Pinpoint the cell where the given text exists, returning its (x, y) midpoint coordinate. 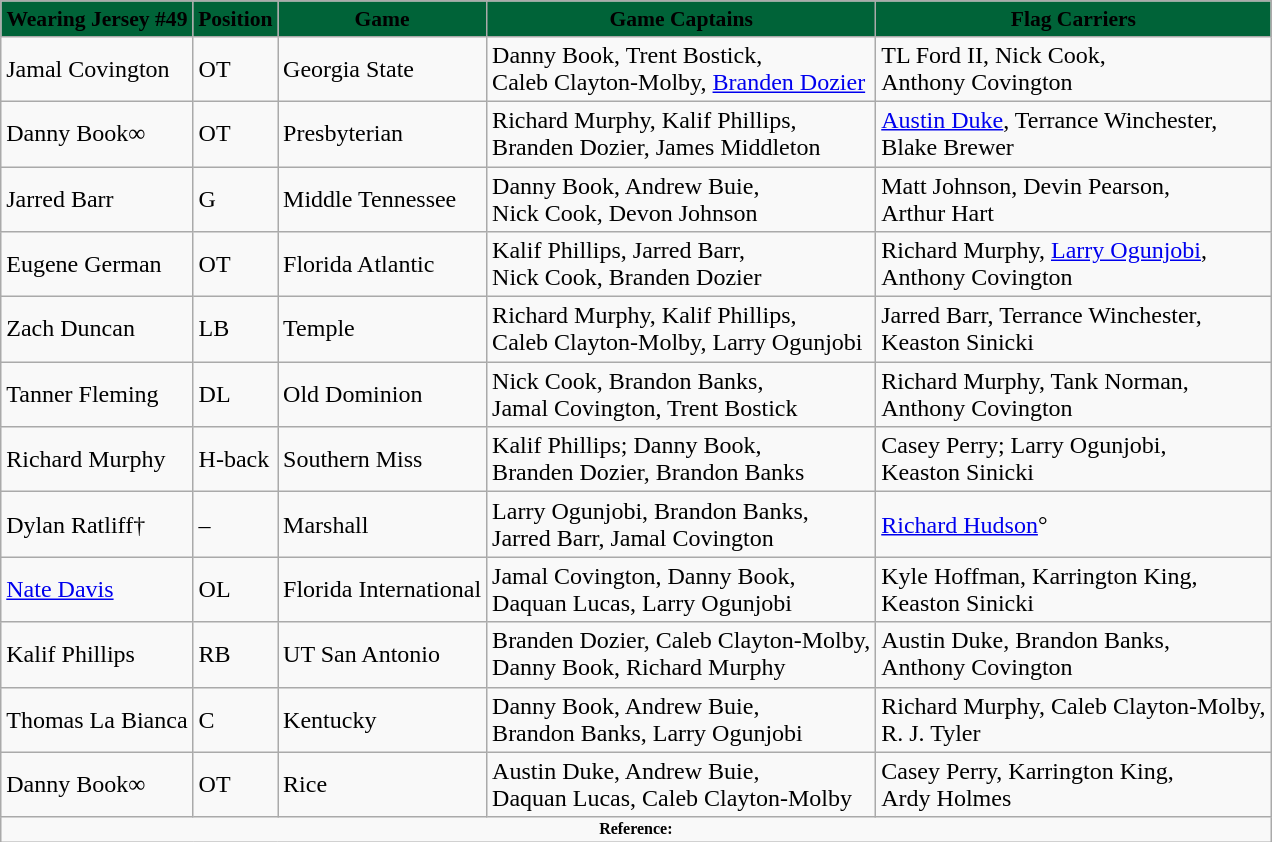
Middle Tennessee (382, 198)
Casey Perry; Larry Ogunjobi,Keaston Sinicki (1074, 460)
Austin Duke, Brandon Banks,Anthony Covington (1074, 654)
Tanner Fleming (97, 394)
– (235, 524)
Jarred Barr, Terrance Winchester,Keaston Sinicki (1074, 330)
Georgia State (382, 68)
Kentucky (382, 720)
RB (235, 654)
Reference: (636, 829)
Nate Davis (97, 590)
Kalif Phillips; Danny Book,Branden Dozier, Brandon Banks (682, 460)
Austin Duke, Andrew Buie,Daquan Lucas, Caleb Clayton-Molby (682, 784)
Nick Cook, Brandon Banks,Jamal Covington, Trent Bostick (682, 394)
Flag Carriers (1074, 19)
H-back (235, 460)
Temple (382, 330)
Kalif Phillips, Jarred Barr,Nick Cook, Branden Dozier (682, 264)
Zach Duncan (97, 330)
Branden Dozier, Caleb Clayton-Molby,Danny Book, Richard Murphy (682, 654)
C (235, 720)
Kyle Hoffman, Karrington King,Keaston Sinicki (1074, 590)
Austin Duke, Terrance Winchester,Blake Brewer (1074, 134)
Larry Ogunjobi, Brandon Banks,Jarred Barr, Jamal Covington (682, 524)
Game (382, 19)
Thomas La Bianca (97, 720)
Casey Perry, Karrington King,Ardy Holmes (1074, 784)
Dylan Ratliff† (97, 524)
Richard Murphy (97, 460)
Richard Murphy, Kalif Phillips,Caleb Clayton-Molby, Larry Ogunjobi (682, 330)
Eugene German (97, 264)
Marshall (382, 524)
Danny Book, Andrew Buie,Nick Cook, Devon Johnson (682, 198)
Danny Book, Trent Bostick,Caleb Clayton-Molby, Branden Dozier (682, 68)
Richard Murphy, Larry Ogunjobi,Anthony Covington (1074, 264)
Old Dominion (382, 394)
OL (235, 590)
Kalif Phillips (97, 654)
Richard Murphy, Caleb Clayton-Molby,R. J. Tyler (1074, 720)
TL Ford II, Nick Cook,Anthony Covington (1074, 68)
Richard Murphy, Tank Norman,Anthony Covington (1074, 394)
LB (235, 330)
Danny Book, Andrew Buie,Brandon Banks, Larry Ogunjobi (682, 720)
Jamal Covington, Danny Book,Daquan Lucas, Larry Ogunjobi (682, 590)
Rice (382, 784)
Matt Johnson, Devin Pearson,Arthur Hart (1074, 198)
Florida Atlantic (382, 264)
Richard Murphy, Kalif Phillips,Branden Dozier, James Middleton (682, 134)
Richard Hudson° (1074, 524)
Florida International (382, 590)
Presbyterian (382, 134)
DL (235, 394)
Game Captains (682, 19)
G (235, 198)
Position (235, 19)
UT San Antonio (382, 654)
Southern Miss (382, 460)
Jamal Covington (97, 68)
Wearing Jersey #49 (97, 19)
Jarred Barr (97, 198)
